Search for the cell housing the specified text and yield its [X, Y] center coordinate. 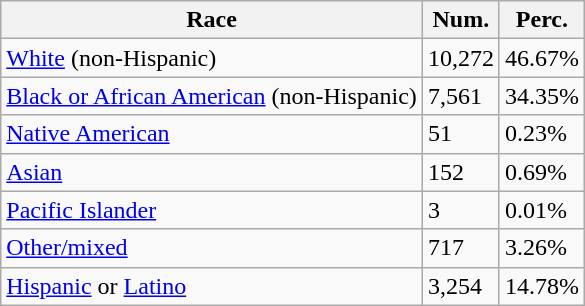
51 [460, 134]
Race [212, 20]
0.69% [542, 172]
Other/mixed [212, 248]
Native American [212, 134]
Perc. [542, 20]
3 [460, 210]
14.78% [542, 286]
Asian [212, 172]
46.67% [542, 58]
34.35% [542, 96]
10,272 [460, 58]
152 [460, 172]
Black or African American (non-Hispanic) [212, 96]
Pacific Islander [212, 210]
0.01% [542, 210]
3,254 [460, 286]
Num. [460, 20]
White (non-Hispanic) [212, 58]
0.23% [542, 134]
717 [460, 248]
7,561 [460, 96]
3.26% [542, 248]
Hispanic or Latino [212, 286]
